Pinpoint the cell where the given text exists, returning its (x, y) midpoint coordinate. 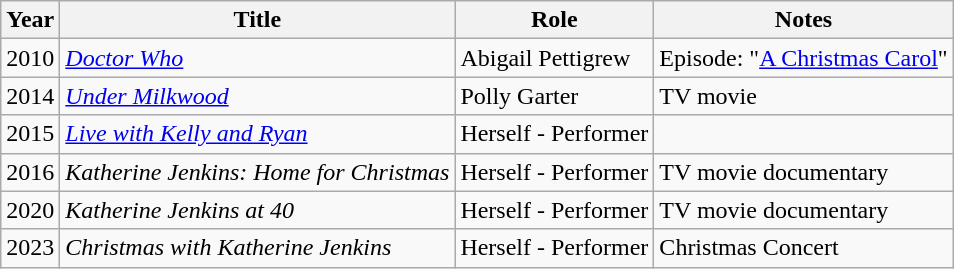
Abigail Pettigrew (554, 58)
Katherine Jenkins: Home for Christmas (258, 172)
Doctor Who (258, 58)
TV movie (804, 96)
2010 (30, 58)
Notes (804, 20)
Live with Kelly and Ryan (258, 134)
Christmas Concert (804, 248)
2016 (30, 172)
Title (258, 20)
Katherine Jenkins at 40 (258, 210)
2020 (30, 210)
Polly Garter (554, 96)
Episode: "A Christmas Carol" (804, 58)
Christmas with Katherine Jenkins (258, 248)
Under Milkwood (258, 96)
2023 (30, 248)
Year (30, 20)
Role (554, 20)
2015 (30, 134)
2014 (30, 96)
